Provide the (x, y) coordinate of the cell's center where the given text is located.  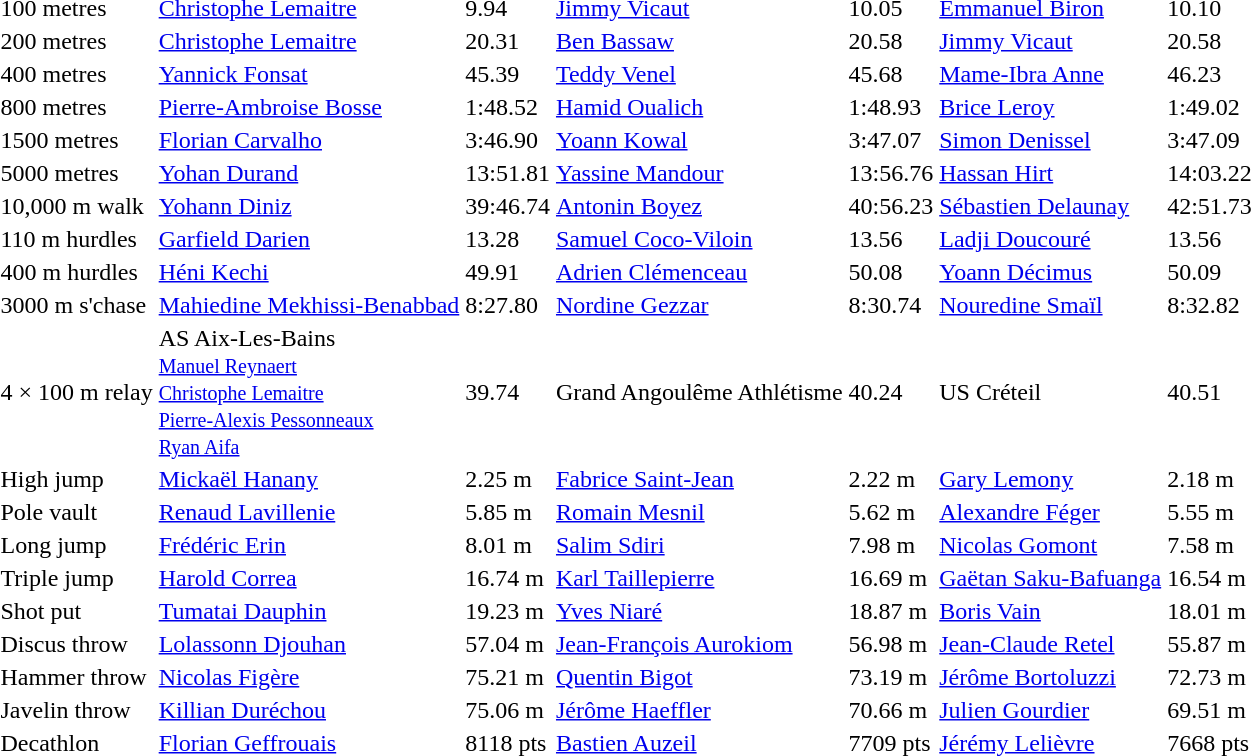
8:27.80 (508, 305)
Jérôme Haeffler (699, 710)
8.01 m (508, 545)
AS Aix-Les-BainsManuel ReynaertChristophe LemaitrePierre-Alexis PessonneauxRyan Aifa (309, 392)
Jérôme Bortoluzzi (1050, 677)
US Créteil (1050, 392)
Héni Kechi (309, 272)
16.74 m (508, 578)
Jean-François Aurokiom (699, 644)
Samuel Coco-Viloin (699, 239)
Brice Leroy (1050, 107)
Nouredine Smaïl (1050, 305)
Mahiedine Mekhissi-Benabbad (309, 305)
Alexandre Féger (1050, 512)
2.25 m (508, 479)
Teddy Venel (699, 74)
Christophe Lemaitre (309, 41)
5.85 m (508, 512)
57.04 m (508, 644)
75.06 m (508, 710)
Ben Bassaw (699, 41)
70.66 m (891, 710)
Hassan Hirt (1050, 173)
18.87 m (891, 611)
16.69 m (891, 578)
Romain Mesnil (699, 512)
Yassine Mandour (699, 173)
Renaud Lavillenie (309, 512)
1:48.52 (508, 107)
Adrien Clémenceau (699, 272)
Harold Correa (309, 578)
Fabrice Saint-Jean (699, 479)
Nicolas Figère (309, 677)
Simon Denissel (1050, 140)
Gary Lemony (1050, 479)
Yohann Diniz (309, 206)
Lolassonn Djouhan (309, 644)
Yohan Durand (309, 173)
Sébastien Delaunay (1050, 206)
13.56 (891, 239)
Tumatai Dauphin (309, 611)
56.98 m (891, 644)
Julien Gourdier (1050, 710)
Pierre-Ambroise Bosse (309, 107)
20.31 (508, 41)
40:56.23 (891, 206)
45.39 (508, 74)
Karl Taillepierre (699, 578)
Boris Vain (1050, 611)
Yoann Décimus (1050, 272)
Ladji Doucouré (1050, 239)
13:56.76 (891, 173)
19.23 m (508, 611)
40.24 (891, 392)
5.62 m (891, 512)
Grand Angoulême Athlétisme (699, 392)
Yoann Kowal (699, 140)
Quentin Bigot (699, 677)
13.28 (508, 239)
3:46.90 (508, 140)
39:46.74 (508, 206)
1:48.93 (891, 107)
Nordine Gezzar (699, 305)
20.58 (891, 41)
75.21 m (508, 677)
Frédéric Erin (309, 545)
Antonin Boyez (699, 206)
2.22 m (891, 479)
Yves Niaré (699, 611)
73.19 m (891, 677)
3:47.07 (891, 140)
Florian Carvalho (309, 140)
8:30.74 (891, 305)
Jean-Claude Retel (1050, 644)
Yannick Fonsat (309, 74)
Jimmy Vicaut (1050, 41)
39.74 (508, 392)
Killian Duréchou (309, 710)
Hamid Oualich (699, 107)
45.68 (891, 74)
Mickaël Hanany (309, 479)
Nicolas Gomont (1050, 545)
Salim Sdiri (699, 545)
49.91 (508, 272)
Mame-Ibra Anne (1050, 74)
7.98 m (891, 545)
13:51.81 (508, 173)
50.08 (891, 272)
Gaëtan Saku-Bafuanga (1050, 578)
Garfield Darien (309, 239)
